Extract the [X, Y] coordinate from the center of the cell holding the provided text.  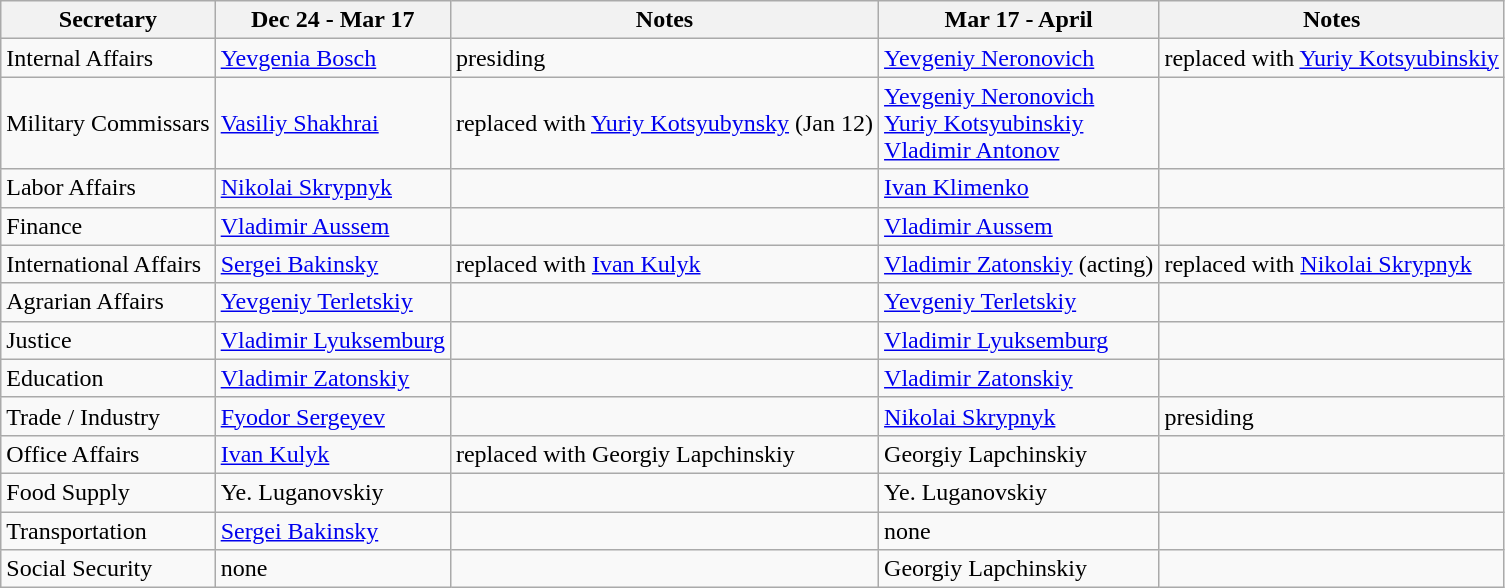
Yevgenia Bosch [332, 58]
replaced with Georgiy Lapchinskiy [664, 454]
Vladimir Zatonskiy (acting) [1019, 264]
replaced with Nikolai Skrypnyk [1332, 264]
Labor Affairs [108, 188]
Finance [108, 226]
replaced with Yuriy Kotsyubinskiy [1332, 58]
Fyodor Sergeyev [332, 416]
Food Supply [108, 492]
Education [108, 378]
Justice [108, 340]
replaced with Yuriy Kotsyubynsky (Jan 12) [664, 123]
Military Commissars [108, 123]
Yevgeniy NeronovichYuriy KotsyubinskiyVladimir Antonov [1019, 123]
Agrarian Affairs [108, 302]
Trade / Industry [108, 416]
Ivan Klimenko [1019, 188]
Mar 17 - April [1019, 20]
Vasiliy Shakhrai [332, 123]
Office Affairs [108, 454]
International Affairs [108, 264]
Social Security [108, 569]
Transportation [108, 531]
Secretary [108, 20]
replaced with Ivan Kulyk [664, 264]
Dec 24 - Mar 17 [332, 20]
Internal Affairs [108, 58]
Ivan Kulyk [332, 454]
Yevgeniy Neronovich [1019, 58]
